Pinpoint the cell where the given text exists, returning its [X, Y] midpoint coordinate. 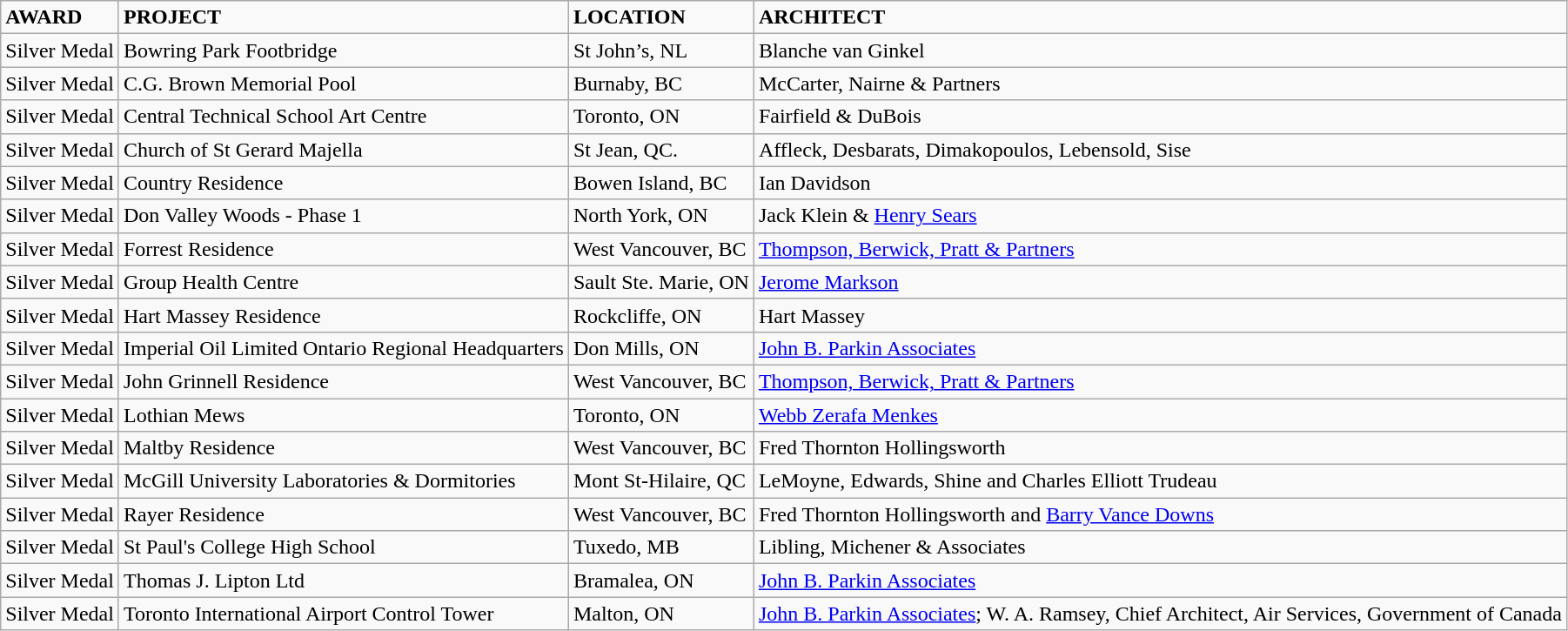
Forrest Residence [343, 249]
Thomas J. Lipton Ltd [343, 581]
John B. Parkin Associates; W. A. Ramsey, Chief Architect, Air Services, Government of Canada [1160, 614]
Fred Thornton Hollingsworth and Barry Vance Downs [1160, 514]
Ian Davidson [1160, 183]
Central Technical School Art Centre [343, 117]
John Grinnell Residence [343, 381]
Rayer Residence [343, 514]
Mont St-Hilaire, QC [661, 481]
Country Residence [343, 183]
Fred Thornton Hollingsworth [1160, 448]
Hart Massey Residence [343, 315]
LeMoyne, Edwards, Shine and Charles Elliott Trudeau [1160, 481]
Maltby Residence [343, 448]
Don Valley Woods - Phase 1 [343, 216]
AWARD [60, 17]
Bowring Park Footbridge [343, 50]
North York, ON [661, 216]
C.G. Brown Memorial Pool [343, 84]
Imperial Oil Limited Ontario Regional Headquarters [343, 348]
ARCHITECT [1160, 17]
Toronto International Airport Control Tower [343, 614]
Burnaby, BC [661, 84]
St John’s, NL [661, 50]
Fairfield & DuBois [1160, 117]
Bramalea, ON [661, 581]
Affleck, Desbarats, Dimakopoulos, Lebensold, Sise [1160, 150]
Lothian Mews [343, 415]
PROJECT [343, 17]
St Paul's College High School [343, 547]
McCarter, Nairne & Partners [1160, 84]
Blanche van Ginkel [1160, 50]
Bowen Island, BC [661, 183]
Webb Zerafa Menkes [1160, 415]
McGill University Laboratories & Dormitories [343, 481]
Jerome Markson [1160, 282]
Jack Klein & Henry Sears [1160, 216]
Libling, Michener & Associates [1160, 547]
Rockcliffe, ON [661, 315]
Don Mills, ON [661, 348]
Church of St Gerard Majella [343, 150]
LOCATION [661, 17]
Malton, ON [661, 614]
Hart Massey [1160, 315]
St Jean, QC. [661, 150]
Sault Ste. Marie, ON [661, 282]
Group Health Centre [343, 282]
Tuxedo, MB [661, 547]
